Detect which cell encompasses the target text, then output its [X, Y] center coordinate. 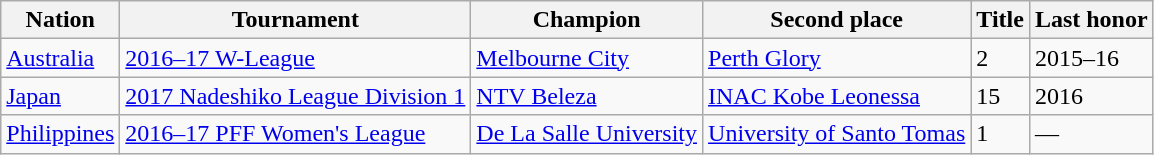
Nation [60, 20]
2016–17 W-League [296, 58]
Japan [60, 96]
2016–17 PFF Women's League [296, 134]
2017 Nadeshiko League Division 1 [296, 96]
NTV Beleza [587, 96]
1 [1000, 134]
University of Santo Tomas [837, 134]
Tournament [296, 20]
15 [1000, 96]
Philippines [60, 134]
2 [1000, 58]
INAC Kobe Leonessa [837, 96]
Last honor [1091, 20]
— [1091, 134]
2015–16 [1091, 58]
Champion [587, 20]
Title [1000, 20]
Melbourne City [587, 58]
Second place [837, 20]
De La Salle University [587, 134]
Perth Glory [837, 58]
Australia [60, 58]
2016 [1091, 96]
